Scan for the cell matching the given text and deliver its [x, y] coordinate at center. 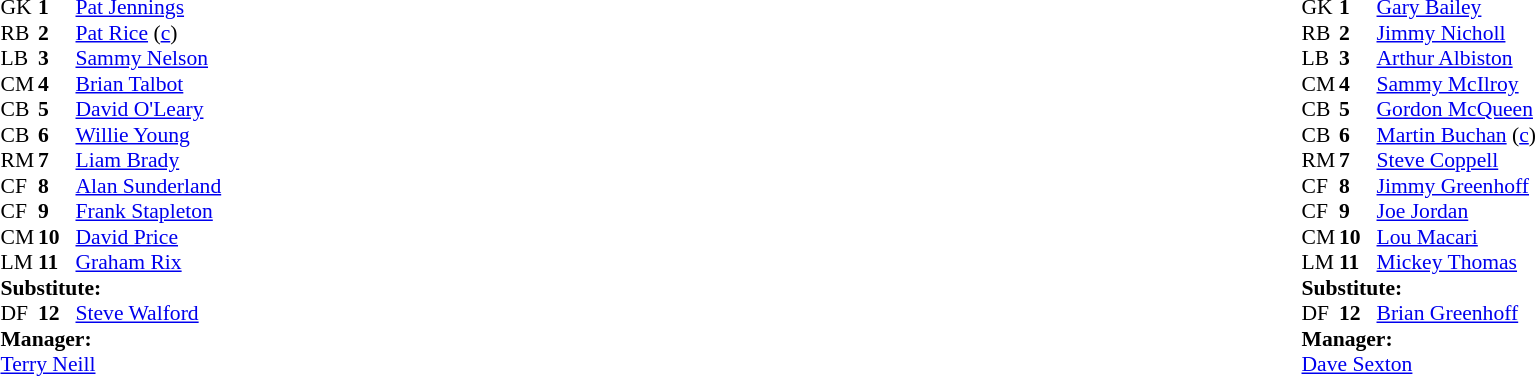
Pat Rice (c) [149, 33]
Liam Brady [149, 161]
Steve Walford [149, 313]
Willie Young [149, 135]
David O'Leary [149, 109]
Substitute: [110, 288]
Sammy Nelson [149, 59]
Alan Sunderland [149, 186]
David Price [149, 237]
Graham Rix [149, 263]
Manager: [110, 339]
Frank Stapleton [149, 211]
Brian Talbot [149, 84]
